Output the (X, Y) coordinate of the center of the cell containing the given text.  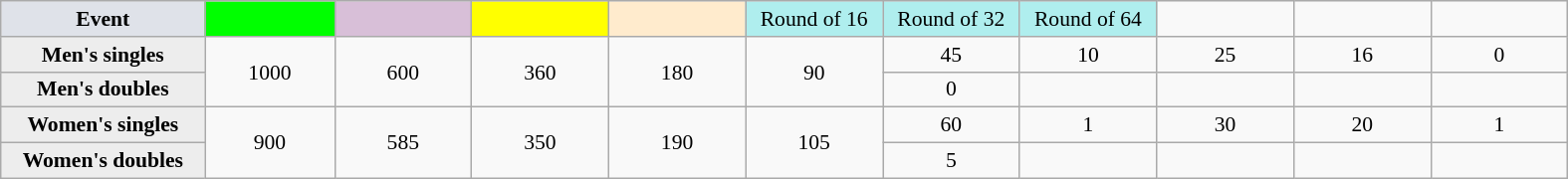
90 (814, 72)
Event (104, 19)
Men's singles (104, 55)
45 (951, 55)
350 (541, 143)
60 (951, 125)
Women's singles (104, 125)
5 (951, 161)
1000 (270, 72)
Men's doubles (104, 89)
16 (1362, 55)
10 (1088, 55)
25 (1226, 55)
Women's doubles (104, 161)
Round of 16 (814, 19)
600 (403, 72)
Round of 64 (1088, 19)
900 (270, 143)
105 (814, 143)
Round of 32 (951, 19)
360 (541, 72)
20 (1362, 125)
585 (403, 143)
30 (1226, 125)
180 (677, 72)
190 (677, 143)
